Return the (X, Y) coordinate for the center point of the cell that contains the specified text.  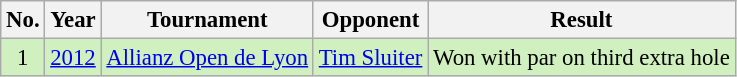
Tournament (207, 20)
1 (23, 58)
Tim Sluiter (370, 58)
No. (23, 20)
Won with par on third extra hole (582, 58)
Allianz Open de Lyon (207, 58)
Result (582, 20)
Opponent (370, 20)
2012 (73, 58)
Year (73, 20)
